Locate the cell with the specified text and output its [X, Y] center coordinate. 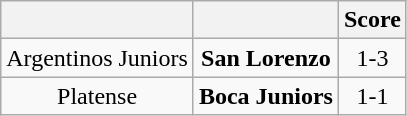
1-3 [372, 58]
San Lorenzo [266, 58]
Argentinos Juniors [98, 58]
Platense [98, 96]
1-1 [372, 96]
Score [372, 20]
Boca Juniors [266, 96]
